Locate the cell with the specified text and output its (X, Y) center coordinate. 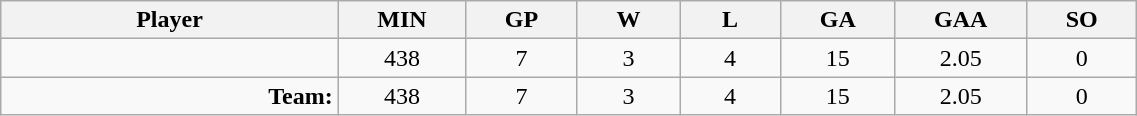
W (628, 20)
GA (838, 20)
MIN (402, 20)
Player (170, 20)
GAA (961, 20)
SO (1081, 20)
Team: (170, 96)
L (730, 20)
GP (522, 20)
